For the text-containing cell, return its midpoint in (x, y) coordinate format. 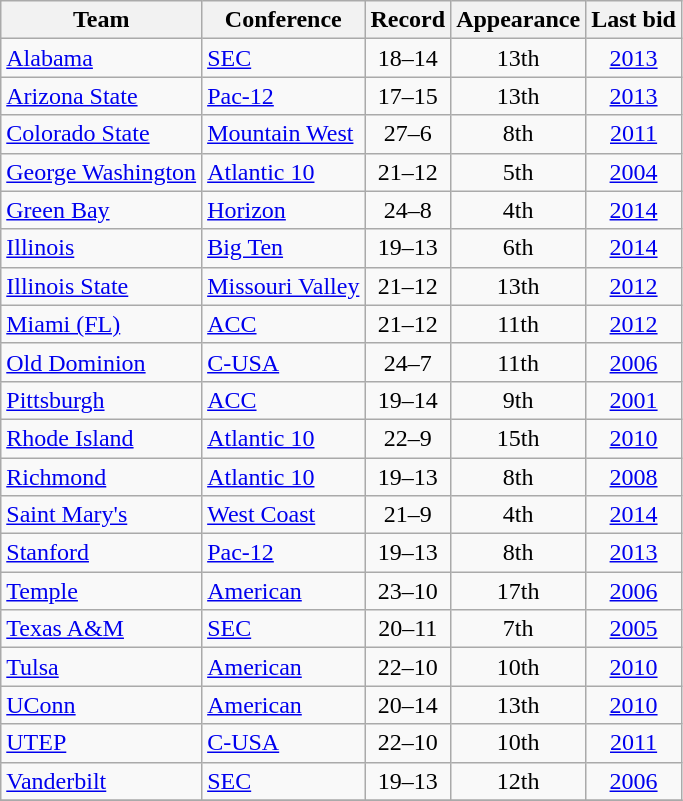
Illinois State (102, 286)
15th (518, 438)
Horizon (284, 210)
17th (518, 591)
24–8 (408, 210)
Saint Mary's (102, 515)
2001 (634, 400)
Team (102, 20)
Appearance (518, 20)
9th (518, 400)
Mountain West (284, 134)
Richmond (102, 477)
17–15 (408, 96)
George Washington (102, 172)
2004 (634, 172)
2008 (634, 477)
20–11 (408, 629)
Green Bay (102, 210)
6th (518, 248)
12th (518, 781)
West Coast (284, 515)
20–14 (408, 705)
Temple (102, 591)
Vanderbilt (102, 781)
UConn (102, 705)
23–10 (408, 591)
Texas A&M (102, 629)
24–7 (408, 362)
21–9 (408, 515)
Illinois (102, 248)
Conference (284, 20)
Rhode Island (102, 438)
Miami (FL) (102, 324)
2005 (634, 629)
Old Dominion (102, 362)
7th (518, 629)
Arizona State (102, 96)
27–6 (408, 134)
Stanford (102, 553)
Record (408, 20)
22–9 (408, 438)
19–14 (408, 400)
Alabama (102, 58)
Colorado State (102, 134)
Pittsburgh (102, 400)
Last bid (634, 20)
Missouri Valley (284, 286)
Big Ten (284, 248)
5th (518, 172)
18–14 (408, 58)
Tulsa (102, 667)
UTEP (102, 743)
